Output the [X, Y] coordinate of the center of the cell containing the given text.  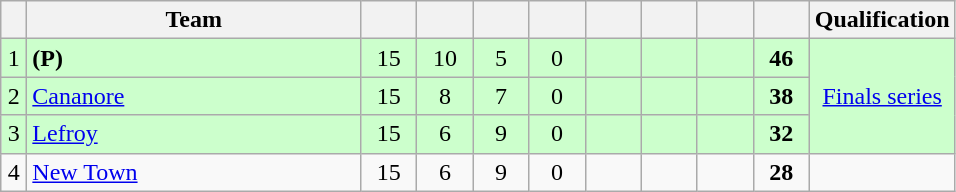
7 [501, 96]
(P) [194, 58]
46 [781, 58]
Qualification [882, 20]
28 [781, 172]
1 [14, 58]
8 [445, 96]
5 [501, 58]
32 [781, 134]
Team [194, 20]
Cananore [194, 96]
Finals series [882, 96]
2 [14, 96]
New Town [194, 172]
3 [14, 134]
Lefroy [194, 134]
4 [14, 172]
10 [445, 58]
38 [781, 96]
